Scan for the cell matching the given text and deliver its [X, Y] coordinate at center. 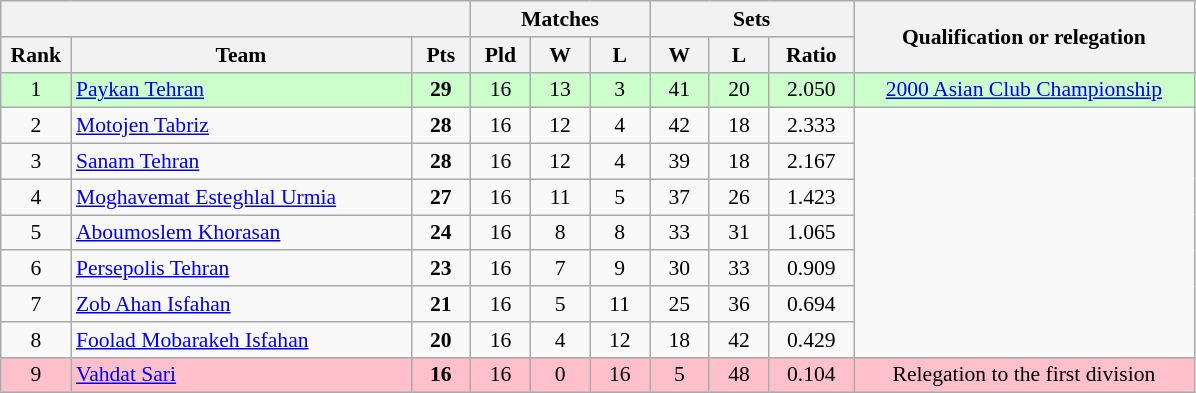
Matches [560, 19]
0 [560, 375]
0.909 [812, 269]
2.050 [812, 90]
25 [680, 304]
23 [441, 269]
36 [739, 304]
Aboumoslem Khorasan [241, 233]
2000 Asian Club Championship [1024, 90]
Foolad Mobarakeh Isfahan [241, 340]
24 [441, 233]
29 [441, 90]
41 [680, 90]
Motojen Tabriz [241, 126]
13 [560, 90]
Sets [752, 19]
27 [441, 197]
Qualification or relegation [1024, 36]
0.429 [812, 340]
39 [680, 162]
Relegation to the first division [1024, 375]
1.423 [812, 197]
Moghavemat Esteghlal Urmia [241, 197]
6 [36, 269]
2 [36, 126]
30 [680, 269]
0.104 [812, 375]
21 [441, 304]
Persepolis Tehran [241, 269]
Rank [36, 55]
2.333 [812, 126]
0.694 [812, 304]
Pld [501, 55]
Sanam Tehran [241, 162]
48 [739, 375]
1 [36, 90]
37 [680, 197]
1.065 [812, 233]
Ratio [812, 55]
Team [241, 55]
2.167 [812, 162]
Paykan Tehran [241, 90]
Vahdat Sari [241, 375]
31 [739, 233]
26 [739, 197]
Pts [441, 55]
Zob Ahan Isfahan [241, 304]
